Return the [X, Y] coordinate for the center point of the cell that contains the specified text.  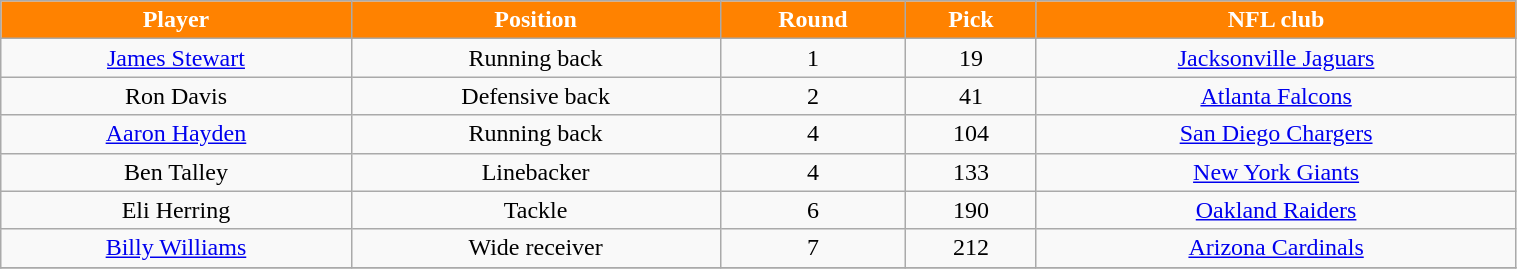
Pick [971, 20]
7 [813, 248]
Aaron Hayden [176, 134]
Jacksonville Jaguars [1276, 58]
Round [813, 20]
Atlanta Falcons [1276, 96]
190 [971, 210]
212 [971, 248]
41 [971, 96]
2 [813, 96]
Oakland Raiders [1276, 210]
San Diego Chargers [1276, 134]
133 [971, 172]
Billy Williams [176, 248]
Defensive back [536, 96]
1 [813, 58]
NFL club [1276, 20]
Ben Talley [176, 172]
Linebacker [536, 172]
Ron Davis [176, 96]
Position [536, 20]
Eli Herring [176, 210]
19 [971, 58]
104 [971, 134]
James Stewart [176, 58]
Tackle [536, 210]
Arizona Cardinals [1276, 248]
New York Giants [1276, 172]
Wide receiver [536, 248]
Player [176, 20]
6 [813, 210]
